Locate the cell with the specified text and output its (X, Y) center coordinate. 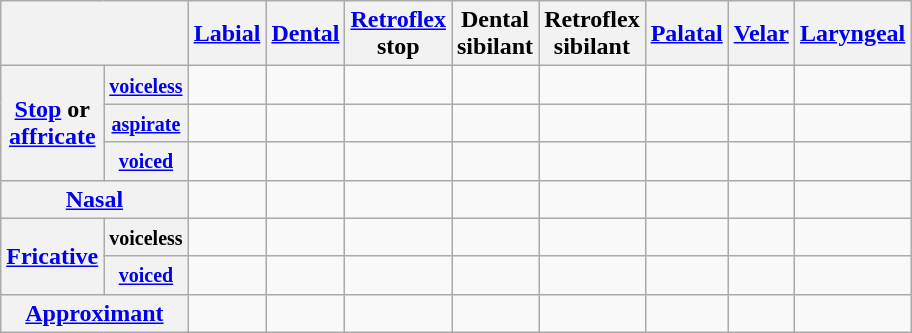
Fricative (52, 256)
aspirate (146, 123)
Laryngeal (852, 34)
Retroflexsibilant (592, 34)
Labial (227, 34)
Dentalsibilant (496, 34)
Dental (306, 34)
Velar (761, 34)
Nasal (94, 199)
Palatal (686, 34)
Approximant (94, 313)
Retroflexstop (398, 34)
Stop oraffricate (52, 123)
